Return (X, Y) of the center of cell containing provided text 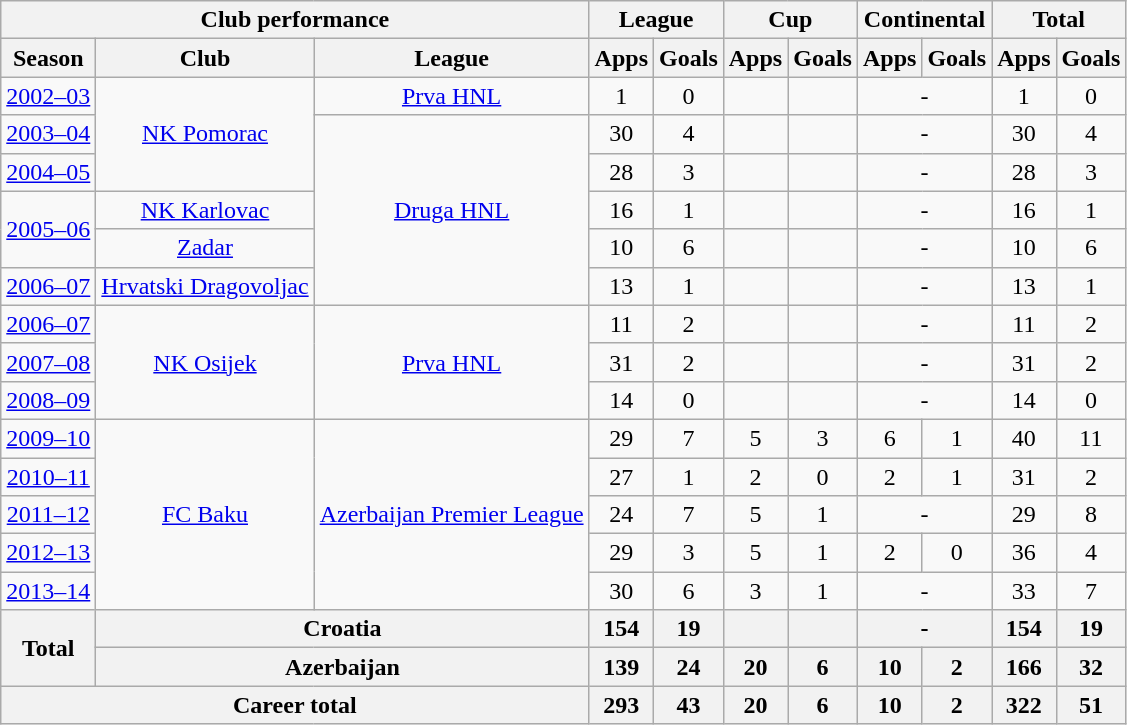
Season (48, 58)
139 (621, 667)
166 (1024, 667)
2012–13 (48, 553)
2003–04 (48, 134)
322 (1024, 705)
8 (1091, 515)
40 (1024, 438)
Hrvatski Dragovoljac (205, 286)
Azerbaijan Premier League (452, 514)
2002–03 (48, 96)
32 (1091, 667)
NK Pomorac (205, 134)
Career total (295, 705)
Continental (924, 20)
2011–12 (48, 515)
2004–05 (48, 172)
Azerbaijan (342, 667)
2007–08 (48, 362)
2010–11 (48, 477)
36 (1024, 553)
Club (205, 58)
NK Karlovac (205, 210)
43 (689, 705)
27 (621, 477)
2005–06 (48, 229)
293 (621, 705)
2009–10 (48, 438)
2013–14 (48, 591)
FC Baku (205, 514)
Club performance (295, 20)
Druga HNL (452, 210)
51 (1091, 705)
33 (1024, 591)
2008–09 (48, 400)
Cup (790, 20)
NK Osijek (205, 362)
Zadar (205, 248)
Croatia (342, 629)
